Locate the cell with the specified text and output its [x, y] center coordinate. 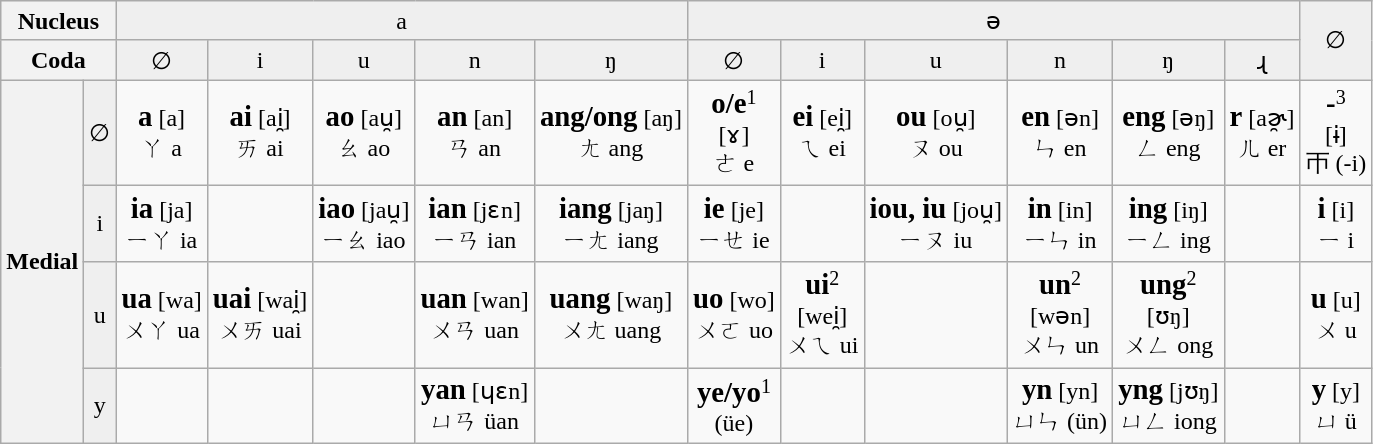
uan [wan]ㄨㄢ uan [474, 314]
ua [wa]ㄨㄚ ua [162, 314]
ia [ja]ㄧㄚ ia [162, 224]
uai [wai̯]ㄨㄞ uai [260, 314]
Medial [42, 262]
yn [yn]ㄩㄣ (ün) [1060, 406]
ing [iŋ]ㄧㄥ ing [1168, 224]
-3 [ɨ]ㄭ (-i) [1336, 133]
uo [wo]ㄨㄛ uo [734, 314]
yan [ɥɛn]ㄩㄢ üan [474, 406]
u [u]ㄨ u [1336, 314]
yng [jʊŋ]ㄩㄥ iong [1168, 406]
i [i]ㄧ i [1336, 224]
ie [je]ㄧㄝ ie [734, 224]
ao [au̯]ㄠ ao [364, 133]
an [an]ㄢ an [474, 133]
iou, iu [jou̯]ㄧㄡ iu [936, 224]
Coda [58, 60]
ai [ai̯]ㄞ ai [260, 133]
ian [jɛn]ㄧㄢ ian [474, 224]
a [a]ㄚ a [162, 133]
ang/ong [aŋ]ㄤ ang [610, 133]
y [100, 406]
ui2[wei̯]ㄨㄟ ui [822, 314]
ɻ [1262, 60]
uang [waŋ]ㄨㄤ uang [610, 314]
un2[wən]ㄨㄣ un [1060, 314]
ei [ei̯]ㄟ ei [822, 133]
a [402, 21]
en [ən]ㄣ en [1060, 133]
r [aɚ̯]ㄦ er [1262, 133]
iao [jau̯]ㄧㄠ iao [364, 224]
ou [ou̯]ㄡ ou [936, 133]
in [in]ㄧㄣ in [1060, 224]
ung2[ʊŋ]ㄨㄥ ong [1168, 314]
ye/yo1 (üe) [734, 406]
ə [994, 21]
Nucleus [58, 21]
o/e1[ɤ]ㄜ e [734, 133]
y [y]ㄩ ü [1336, 406]
eng [əŋ]ㄥ eng [1168, 133]
iang [jaŋ]ㄧㄤ iang [610, 224]
